Locate the cell with the specified text and output its (x, y) center coordinate. 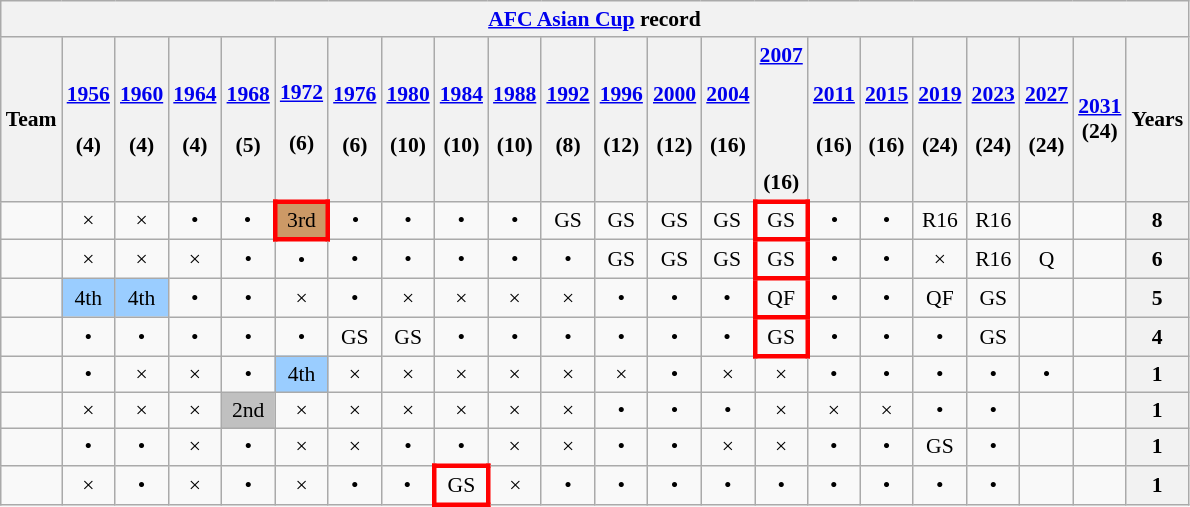
2027 (24) (1046, 120)
1988(10) (514, 120)
1964(4) (194, 120)
2007(16) (782, 120)
3rd (302, 220)
6 (1157, 260)
1960(4) (142, 120)
2004(16) (728, 120)
2031 (24) (1100, 120)
1976(6) (354, 120)
2015(16) (886, 120)
1956(4) (88, 120)
4 (1157, 336)
8 (1157, 220)
AFC Asian Cup record (594, 19)
2nd (248, 411)
2023(24) (994, 120)
1980(10) (408, 120)
2019(24) (940, 120)
1992(8) (568, 120)
1972(6) (302, 120)
Q (1046, 260)
Years (1157, 120)
2000(12) (674, 120)
2011(16) (834, 120)
Team (32, 120)
1996(12) (622, 120)
1968(5) (248, 120)
1984(10) (462, 120)
5 (1157, 298)
